Extract the [x, y] coordinate from the center of the cell holding the provided text.  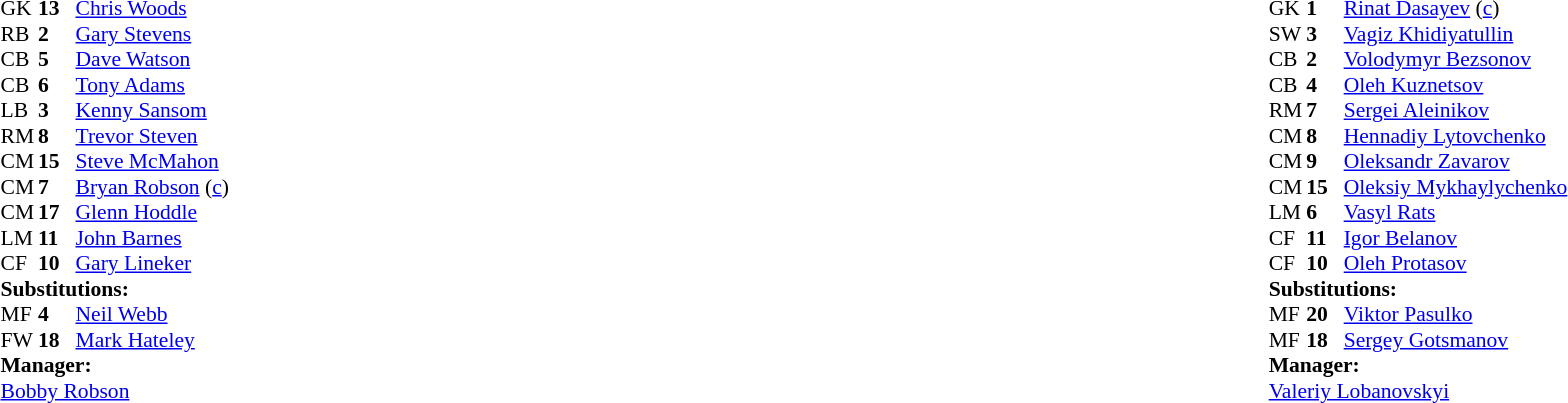
Mark Hateley [152, 340]
Vasyl Rats [1456, 213]
Kenny Sansom [152, 111]
LB [19, 111]
Oleksandr Zavarov [1456, 161]
Igor Belanov [1456, 238]
Volodymyr Bezsonov [1456, 59]
SW [1288, 34]
Tony Adams [152, 85]
Vagiz Khidiyatullin [1456, 34]
Oleksiy Mykhaylychenko [1456, 187]
9 [1325, 161]
FW [19, 340]
Sergei Aleinikov [1456, 111]
Bryan Robson (c) [152, 187]
Oleh Kuznetsov [1456, 85]
Steve McMahon [152, 161]
5 [57, 59]
RB [19, 34]
Sergey Gotsmanov [1456, 340]
Gary Stevens [152, 34]
Trevor Steven [152, 136]
Hennadiy Lytovchenko [1456, 136]
Gary Lineker [152, 263]
Neil Webb [152, 315]
20 [1325, 315]
Dave Watson [152, 59]
17 [57, 213]
Glenn Hoddle [152, 213]
Oleh Protasov [1456, 263]
John Barnes [152, 238]
Viktor Pasulko [1456, 315]
